Return [x, y] of the center of cell containing provided text 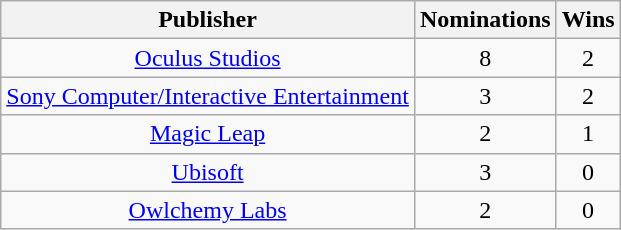
Wins [588, 20]
8 [485, 58]
1 [588, 134]
Publisher [208, 20]
Ubisoft [208, 172]
Sony Computer/Interactive Entertainment [208, 96]
Magic Leap [208, 134]
Owlchemy Labs [208, 210]
Oculus Studios [208, 58]
Nominations [485, 20]
